Return the (x, y) coordinate for the center point of the cell that contains the specified text.  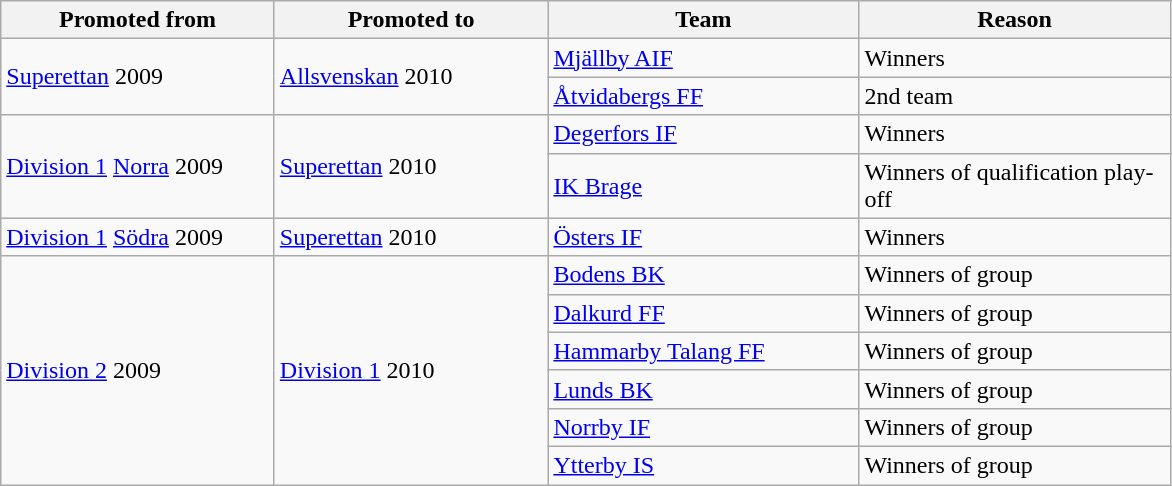
Åtvidabergs FF (704, 96)
Promoted from (138, 20)
Mjällby AIF (704, 58)
Division 1 2010 (411, 370)
Hammarby Talang FF (704, 351)
Bodens BK (704, 275)
Dalkurd FF (704, 313)
Team (704, 20)
Winners of qualification play-off (1014, 186)
2nd team (1014, 96)
Degerfors IF (704, 134)
Promoted to (411, 20)
Reason (1014, 20)
Norrby IF (704, 427)
IK Brage (704, 186)
Division 2 2009 (138, 370)
Allsvenskan 2010 (411, 77)
Lunds BK (704, 389)
Ytterby IS (704, 465)
Superettan 2009 (138, 77)
Division 1 Södra 2009 (138, 237)
Östers IF (704, 237)
Division 1 Norra 2009 (138, 166)
